Search for the cell housing the specified text and yield its (x, y) center coordinate. 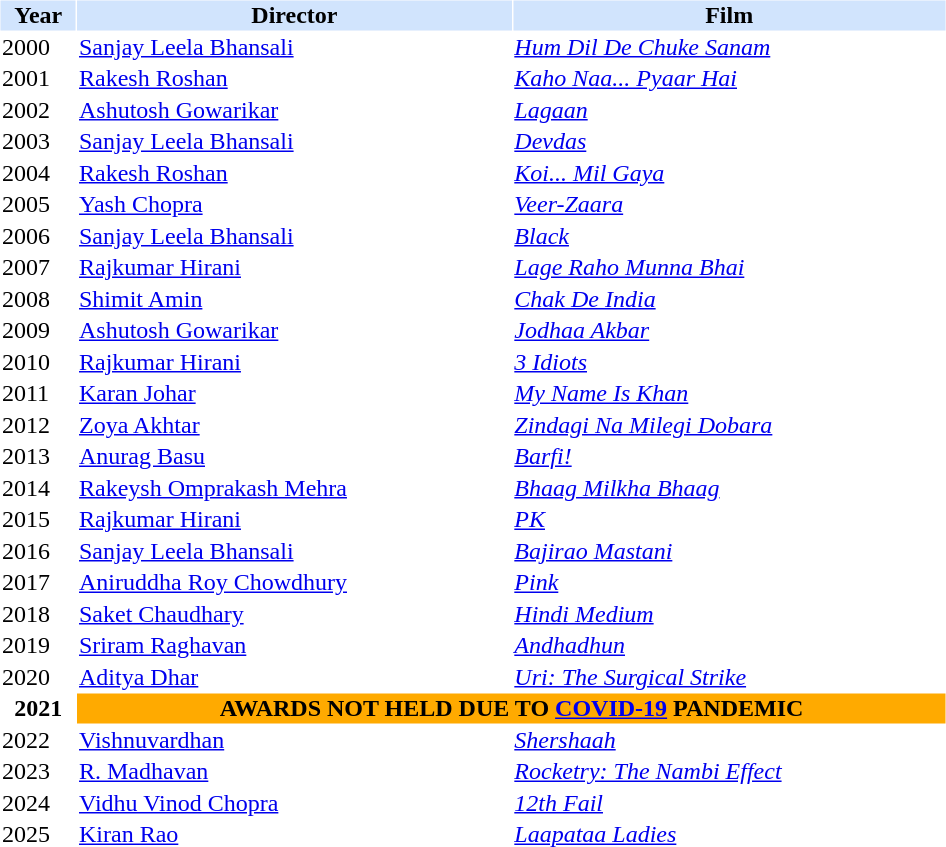
Veer-Zaara (730, 205)
R. Madhavan (295, 771)
Anurag Basu (295, 457)
2004 (38, 173)
2012 (38, 425)
Hum Dil De Chuke Sanam (730, 47)
Saket Chaudhary (295, 614)
2014 (38, 488)
2023 (38, 771)
Bajirao Mastani (730, 551)
Film (730, 15)
2003 (38, 141)
Kaho Naa... Pyaar Hai (730, 79)
2011 (38, 393)
Year (38, 15)
2008 (38, 299)
Rocketry: The Nambi Effect (730, 771)
Shimit Amin (295, 299)
Black (730, 236)
Sriram Raghavan (295, 645)
AWARDS NOT HELD DUE TO COVID-19 PANDEMIC (512, 709)
12th Fail (730, 803)
Vidhu Vinod Chopra (295, 803)
2000 (38, 47)
2007 (38, 267)
3 Idiots (730, 362)
Uri: The Surgical Strike (730, 677)
Vishnuvardhan (295, 740)
Koi... Mil Gaya (730, 173)
Shershaah (730, 740)
2010 (38, 362)
Rakeysh Omprakash Mehra (295, 488)
2019 (38, 645)
Lage Raho Munna Bhai (730, 267)
Devdas (730, 141)
2001 (38, 79)
Bhaag Milkha Bhaag (730, 488)
2024 (38, 803)
Pink (730, 583)
Karan Johar (295, 393)
Aditya Dhar (295, 677)
2002 (38, 110)
2009 (38, 331)
Aniruddha Roy Chowdhury (295, 583)
2006 (38, 236)
2020 (38, 677)
My Name Is Khan (730, 393)
Director (295, 15)
Barfi! (730, 457)
PK (730, 519)
2018 (38, 614)
2021 (38, 709)
2013 (38, 457)
Chak De India (730, 299)
Jodhaa Akbar (730, 331)
2022 (38, 740)
Andhadhun (730, 645)
2016 (38, 551)
Zoya Akhtar (295, 425)
Lagaan (730, 110)
2017 (38, 583)
2005 (38, 205)
Zindagi Na Milegi Dobara (730, 425)
Yash Chopra (295, 205)
2015 (38, 519)
Hindi Medium (730, 614)
